Pinpoint the cell where the given text exists, returning its (X, Y) midpoint coordinate. 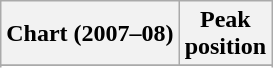
Peak position (225, 34)
Chart (2007–08) (90, 34)
